Capture the cell that displays the provided text and extract its (X, Y) central coordinate. 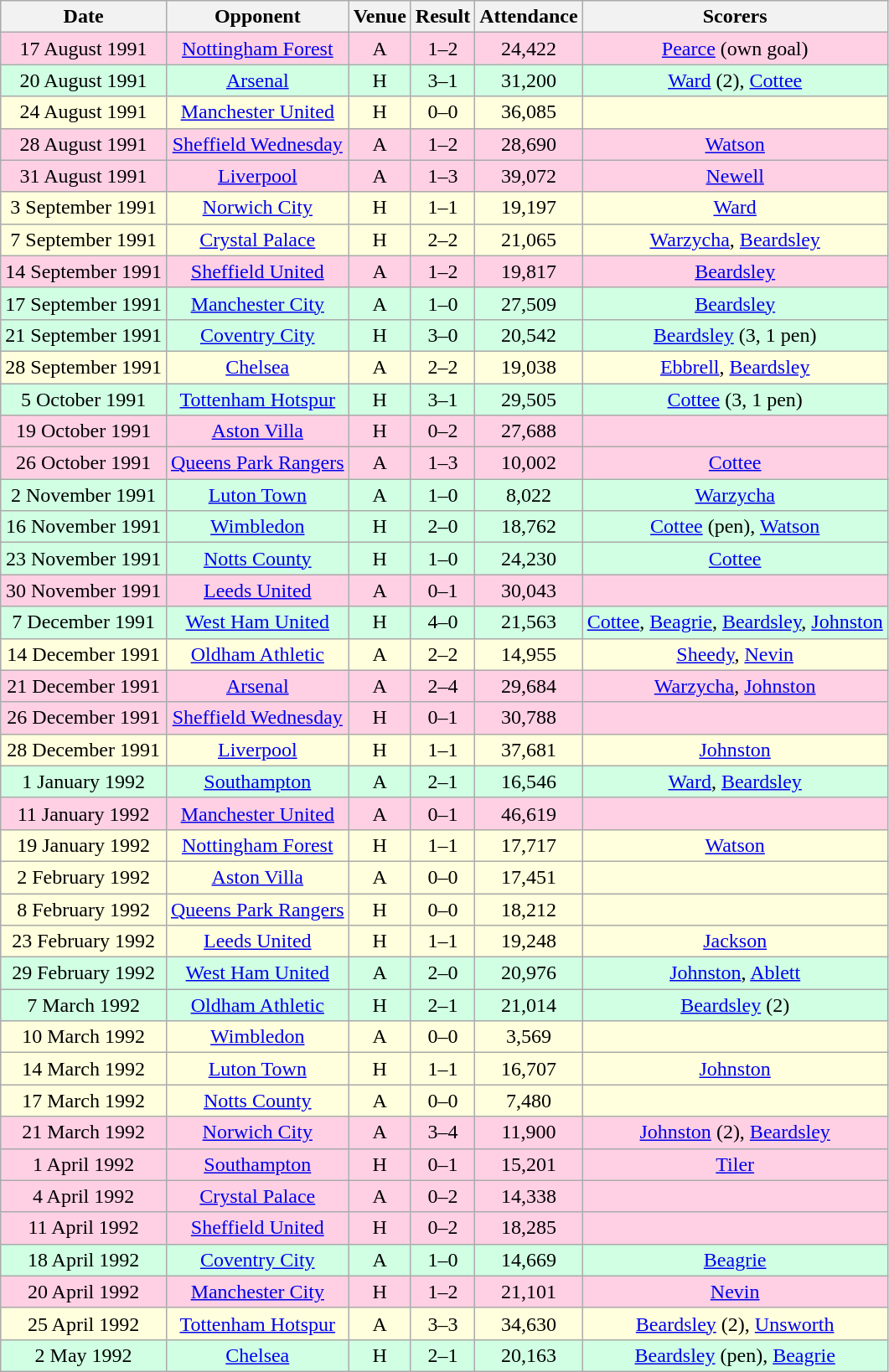
27,509 (529, 303)
26 December 1991 (84, 718)
11 April 1992 (84, 1228)
18 April 1992 (84, 1260)
20 April 1992 (84, 1292)
14,338 (529, 1196)
26 October 1991 (84, 463)
14 December 1991 (84, 654)
11,900 (529, 1132)
3,569 (529, 1037)
16 November 1991 (84, 527)
29,684 (529, 686)
21 September 1991 (84, 335)
24,230 (529, 559)
24,422 (529, 49)
30,043 (529, 591)
23 November 1991 (84, 559)
8 February 1992 (84, 909)
15,201 (529, 1164)
28 September 1991 (84, 367)
24 August 1991 (84, 112)
Nevin (735, 1292)
23 February 1992 (84, 941)
17,451 (529, 877)
20,163 (529, 1355)
Pearce (own goal) (735, 49)
16,546 (529, 781)
1 January 1992 (84, 781)
3 September 1991 (84, 208)
Warzycha (735, 495)
19,817 (529, 271)
10,002 (529, 463)
2 February 1992 (84, 877)
29,505 (529, 400)
1 April 1992 (84, 1164)
11 January 1992 (84, 813)
Sheedy, Nevin (735, 654)
Newell (735, 176)
28 August 1991 (84, 144)
Date (84, 17)
29 February 1992 (84, 973)
Venue (380, 17)
2–4 (442, 686)
19,248 (529, 941)
34,630 (529, 1323)
20,542 (529, 335)
21,101 (529, 1292)
17 September 1991 (84, 303)
17 March 1992 (84, 1101)
7,480 (529, 1101)
Warzycha, Beardsley (735, 240)
18,212 (529, 909)
19,197 (529, 208)
30,788 (529, 718)
Ward (2), Cottee (735, 80)
7 September 1991 (84, 240)
4 April 1992 (84, 1196)
Ward (735, 208)
37,681 (529, 750)
Beagrie (735, 1260)
Cottee, Beagrie, Beardsley, Johnston (735, 622)
7 December 1991 (84, 622)
39,072 (529, 176)
21,065 (529, 240)
Tiler (735, 1164)
Scorers (735, 17)
Ward, Beardsley (735, 781)
Cottee (3, 1 pen) (735, 400)
19 October 1991 (84, 431)
7 March 1992 (84, 1005)
Attendance (529, 17)
2 November 1991 (84, 495)
3–0 (442, 335)
19 January 1992 (84, 845)
5 October 1991 (84, 400)
14 March 1992 (84, 1069)
18,285 (529, 1228)
3–4 (442, 1132)
3–3 (442, 1323)
Warzycha, Johnston (735, 686)
46,619 (529, 813)
31 August 1991 (84, 176)
30 November 1991 (84, 591)
36,085 (529, 112)
Opponent (257, 17)
20 August 1991 (84, 80)
28 December 1991 (84, 750)
31,200 (529, 80)
Johnston (2), Beardsley (735, 1132)
28,690 (529, 144)
10 March 1992 (84, 1037)
8,022 (529, 495)
14,955 (529, 654)
21 March 1992 (84, 1132)
14,669 (529, 1260)
19,038 (529, 367)
21,563 (529, 622)
Ebbrell, Beardsley (735, 367)
17 August 1991 (84, 49)
25 April 1992 (84, 1323)
18,762 (529, 527)
17,717 (529, 845)
21 December 1991 (84, 686)
Beardsley (2), Unsworth (735, 1323)
27,688 (529, 431)
4–0 (442, 622)
Beardsley (2) (735, 1005)
Beardsley (pen), Beagrie (735, 1355)
Johnston, Ablett (735, 973)
Cottee (pen), Watson (735, 527)
14 September 1991 (84, 271)
20,976 (529, 973)
Result (442, 17)
16,707 (529, 1069)
21,014 (529, 1005)
Beardsley (3, 1 pen) (735, 335)
Jackson (735, 941)
2 May 1992 (84, 1355)
